Extract the (X, Y) coordinate from the center of the cell holding the provided text.  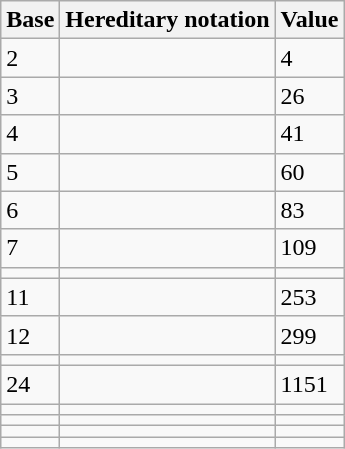
26 (310, 96)
60 (310, 172)
6 (30, 210)
11 (30, 297)
2 (30, 58)
41 (310, 134)
1151 (310, 384)
24 (30, 384)
109 (310, 248)
3 (30, 96)
7 (30, 248)
Base (30, 20)
253 (310, 297)
83 (310, 210)
5 (30, 172)
12 (30, 335)
299 (310, 335)
Hereditary notation (168, 20)
Value (310, 20)
